Search for the cell housing the specified text and yield its (x, y) center coordinate. 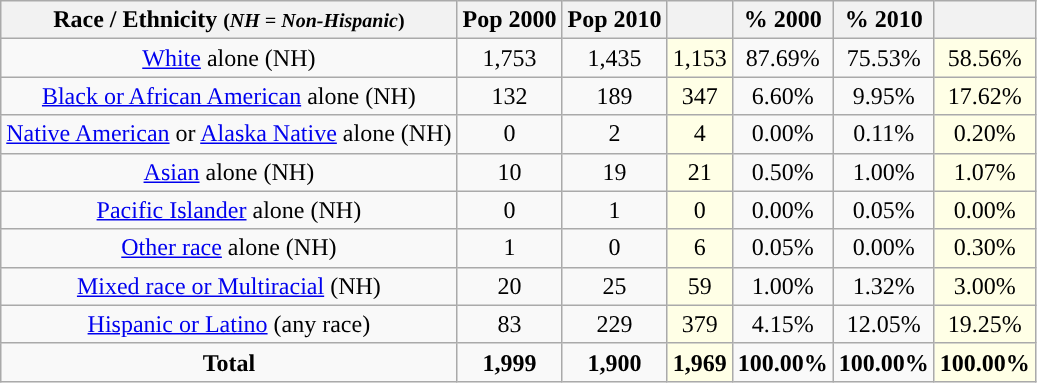
Native American or Alaska Native alone (NH) (229, 134)
Pacific Islander alone (NH) (229, 210)
1,900 (614, 362)
0.11% (884, 134)
Hispanic or Latino (any race) (229, 324)
Total (229, 362)
12.05% (884, 324)
1,753 (510, 58)
% 2010 (884, 20)
Asian alone (NH) (229, 172)
Race / Ethnicity (NH = Non-Hispanic) (229, 20)
0.20% (984, 134)
17.62% (984, 96)
3.00% (984, 286)
75.53% (884, 58)
20 (510, 286)
379 (700, 324)
6.60% (782, 96)
Other race alone (NH) (229, 248)
83 (510, 324)
132 (510, 96)
1,969 (700, 362)
Pop 2010 (614, 20)
25 (614, 286)
4.15% (782, 324)
% 2000 (782, 20)
21 (700, 172)
0.50% (782, 172)
2 (614, 134)
Black or African American alone (NH) (229, 96)
229 (614, 324)
10 (510, 172)
19.25% (984, 324)
1,153 (700, 58)
1.32% (884, 286)
87.69% (782, 58)
1,999 (510, 362)
White alone (NH) (229, 58)
1,435 (614, 58)
0.30% (984, 248)
189 (614, 96)
59 (700, 286)
4 (700, 134)
1.07% (984, 172)
6 (700, 248)
9.95% (884, 96)
Pop 2000 (510, 20)
19 (614, 172)
Mixed race or Multiracial (NH) (229, 286)
347 (700, 96)
58.56% (984, 58)
